Return the [x, y] coordinate for the center point of the cell that contains the specified text.  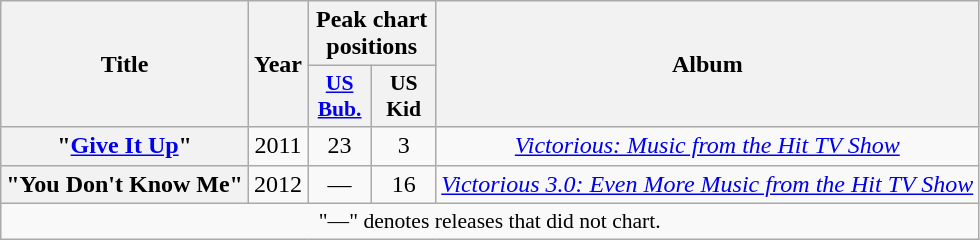
Victorious 3.0: Even More Music from the Hit TV Show [708, 184]
3 [404, 146]
2011 [278, 146]
"—" denotes releases that did not chart. [490, 221]
Title [125, 64]
2012 [278, 184]
23 [340, 146]
USBub. [340, 96]
Album [708, 64]
"You Don't Know Me" [125, 184]
— [340, 184]
Year [278, 64]
"Give It Up" [125, 146]
Victorious: Music from the Hit TV Show [708, 146]
16 [404, 184]
USKid [404, 96]
Peak chart positions [372, 34]
